Return [x, y] of the center of cell containing provided text 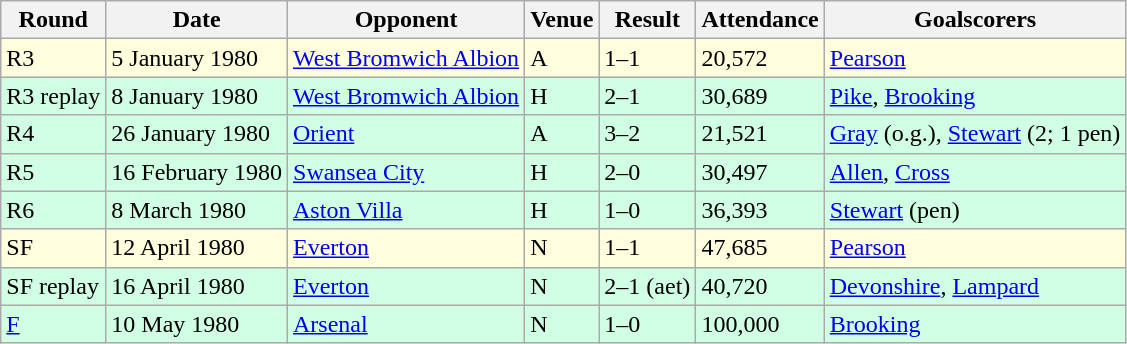
12 April 1980 [197, 248]
Round [54, 20]
Gray (o.g.), Stewart (2; 1 pen) [975, 134]
2–1 (aet) [648, 286]
Arsenal [406, 324]
Opponent [406, 20]
Result [648, 20]
SF [54, 248]
Brooking [975, 324]
20,572 [760, 58]
16 February 1980 [197, 172]
Stewart (pen) [975, 210]
8 January 1980 [197, 96]
F [54, 324]
Goalscorers [975, 20]
21,521 [760, 134]
Aston Villa [406, 210]
26 January 1980 [197, 134]
Date [197, 20]
Orient [406, 134]
40,720 [760, 286]
Swansea City [406, 172]
100,000 [760, 324]
8 March 1980 [197, 210]
16 April 1980 [197, 286]
36,393 [760, 210]
Attendance [760, 20]
Devonshire, Lampard [975, 286]
5 January 1980 [197, 58]
10 May 1980 [197, 324]
R4 [54, 134]
30,689 [760, 96]
30,497 [760, 172]
2–1 [648, 96]
Venue [562, 20]
R5 [54, 172]
Pike, Brooking [975, 96]
3–2 [648, 134]
R3 replay [54, 96]
2–0 [648, 172]
Allen, Cross [975, 172]
R6 [54, 210]
SF replay [54, 286]
R3 [54, 58]
47,685 [760, 248]
